Determine the [X, Y] coordinate at the center of the cell enclosing the given text.  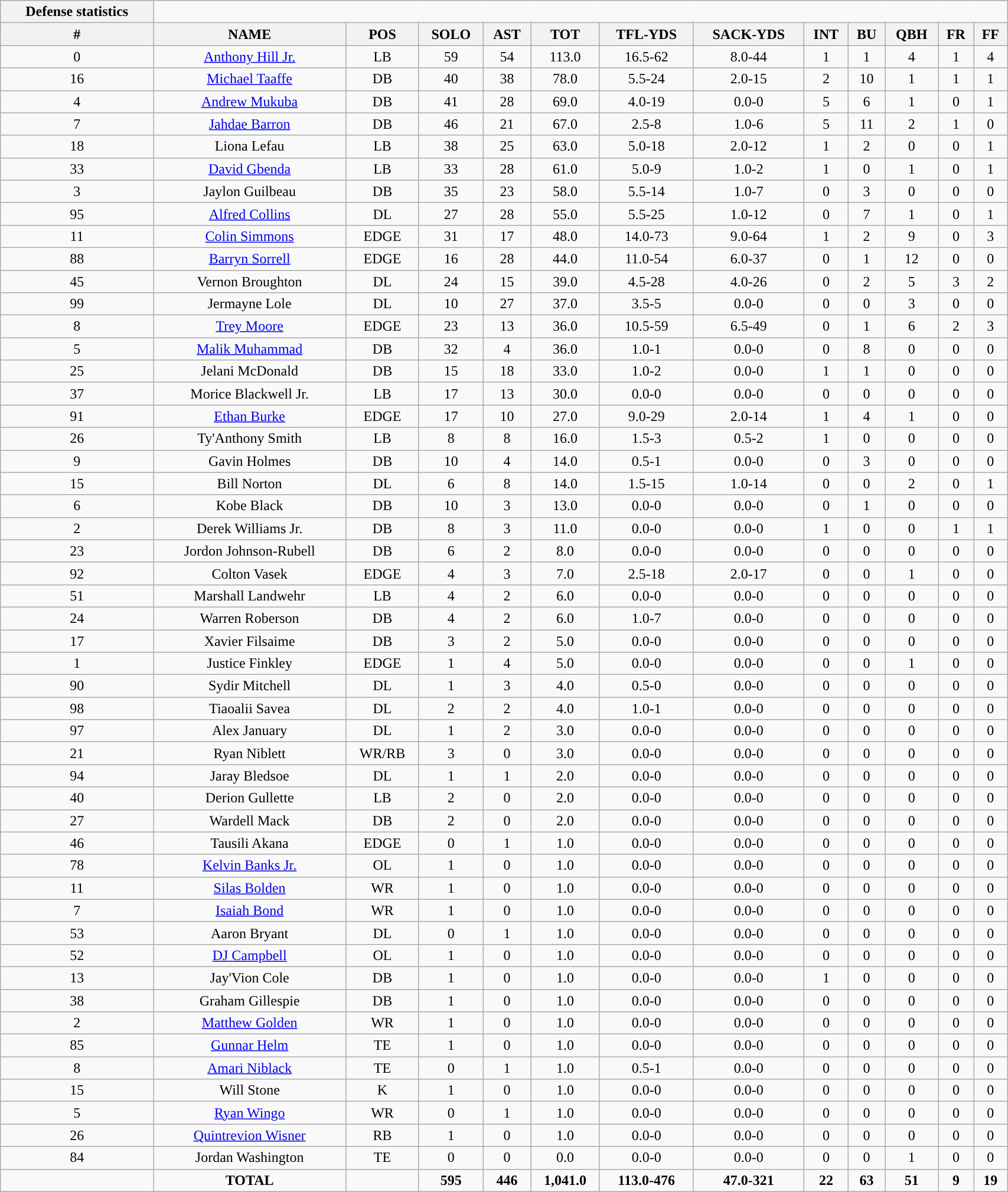
91 [77, 416]
FF [991, 34]
2.0-14 [749, 416]
31 [451, 236]
Malik Muhammad [250, 349]
3.5-5 [646, 304]
Will Stone [250, 1090]
David Gbenda [250, 169]
1,041.0 [565, 1180]
595 [451, 1180]
90 [77, 686]
8.0 [565, 551]
97 [77, 731]
47.0-321 [749, 1180]
16.5-62 [646, 57]
48.0 [565, 236]
Defense statistics [77, 12]
DJ Campbell [250, 955]
6.5-49 [749, 326]
POS [383, 34]
Derek Williams Jr. [250, 528]
Anthony Hill Jr. [250, 57]
16.0 [565, 439]
98 [77, 708]
4.0-19 [646, 102]
95 [77, 214]
5.5-14 [646, 191]
5.0-18 [646, 146]
54 [507, 57]
4.0-26 [749, 282]
AST [507, 34]
84 [77, 1158]
0.0 [565, 1158]
53 [77, 933]
35 [451, 191]
39.0 [565, 282]
Morice Blackwell Jr. [250, 394]
RB [383, 1135]
11.0-54 [646, 259]
63.0 [565, 146]
Gunnar Helm [250, 1046]
11.0 [565, 528]
59 [451, 57]
SOLO [451, 34]
Derion Gullette [250, 798]
Jordon Johnson-Rubell [250, 551]
10.5-59 [646, 326]
13.0 [565, 506]
Matthew Golden [250, 1023]
Aaron Bryant [250, 933]
Silas Bolden [250, 888]
37.0 [565, 304]
# [77, 34]
63 [867, 1180]
TFL-YDS [646, 34]
Colton Vasek [250, 573]
5.0-9 [646, 169]
78 [77, 866]
BU [867, 34]
Michael Taaffe [250, 79]
Gavin Holmes [250, 461]
Quintrevion Wisner [250, 1135]
41 [451, 102]
5.5-25 [646, 214]
1.0-6 [749, 124]
TOT [565, 34]
67.0 [565, 124]
69.0 [565, 102]
Wardell Mack [250, 821]
Trey Moore [250, 326]
Justice Finkley [250, 664]
61.0 [565, 169]
32 [451, 349]
Alfred Collins [250, 214]
8.0-44 [749, 57]
Ryan Niblett [250, 753]
19 [991, 1180]
7.0 [565, 573]
446 [507, 1180]
Jordan Washington [250, 1158]
WR/RB [383, 753]
Andrew Mukuba [250, 102]
Warren Roberson [250, 618]
27.0 [565, 416]
113.0-476 [646, 1180]
1.0-14 [749, 484]
2.0-12 [749, 146]
Sydir Mitchell [250, 686]
55.0 [565, 214]
Ryan Wingo [250, 1113]
Xavier Filsaime [250, 641]
12 [912, 259]
2.5-8 [646, 124]
K [383, 1090]
52 [77, 955]
QBH [912, 34]
Jelani McDonald [250, 371]
Alex January [250, 731]
45 [77, 282]
INT [826, 34]
FR [956, 34]
14.0-73 [646, 236]
9.0-64 [749, 236]
Isaiah Bond [250, 910]
Amari Niblack [250, 1068]
88 [77, 259]
30.0 [565, 394]
1.5-15 [646, 484]
Colin Simmons [250, 236]
78.0 [565, 79]
SACK-YDS [749, 34]
2.0-15 [749, 79]
Jay'Vion Cole [250, 978]
6.0-37 [749, 259]
5.5-24 [646, 79]
Ethan Burke [250, 416]
Jaray Bledsoe [250, 776]
113.0 [565, 57]
22 [826, 1180]
58.0 [565, 191]
TOTAL [250, 1180]
1.5-3 [646, 439]
Jaylon Guilbeau [250, 191]
4.5-28 [646, 282]
99 [77, 304]
NAME [250, 34]
Jermayne Lole [250, 304]
Marshall Landwehr [250, 596]
94 [77, 776]
2.0-17 [749, 573]
44.0 [565, 259]
37 [77, 394]
1.0-12 [749, 214]
Bill Norton [250, 484]
Barryn Sorrell [250, 259]
Jahdae Barron [250, 124]
2.5-18 [646, 573]
85 [77, 1046]
0.5-0 [646, 686]
Liona Lefau [250, 146]
Graham Gillespie [250, 1001]
9.0-29 [646, 416]
33.0 [565, 371]
Ty'Anthony Smith [250, 439]
Tausili Akana [250, 843]
Kobe Black [250, 506]
0.5-2 [749, 439]
92 [77, 573]
Kelvin Banks Jr. [250, 866]
Vernon Broughton [250, 282]
Tiaoalii Savea [250, 708]
